Provide the [X, Y] coordinate of the cell's center where the given text is located.  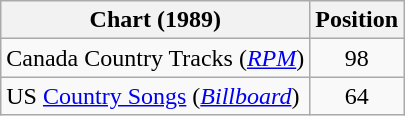
Position [357, 20]
Chart (1989) [156, 20]
US Country Songs (Billboard) [156, 96]
64 [357, 96]
Canada Country Tracks (RPM) [156, 58]
98 [357, 58]
